Return the (x, y) coordinate for the center point of the cell that contains the specified text.  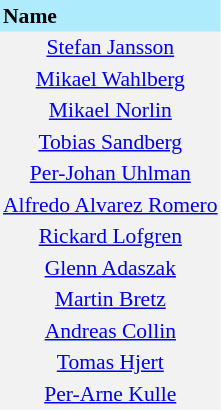
Glenn Adaszak (110, 268)
Mikael Wahlberg (110, 79)
Mikael Norlin (110, 110)
Stefan Jansson (110, 48)
Alfredo Alvarez Romero (110, 205)
Tomas Hjert (110, 362)
Name (110, 16)
Tobias Sandberg (110, 142)
Rickard Lofgren (110, 236)
Per-Johan Uhlman (110, 174)
Martin Bretz (110, 300)
Andreas Collin (110, 331)
Per-Arne Kulle (110, 394)
